Extract the (x, y) coordinate from the center of the cell holding the provided text.  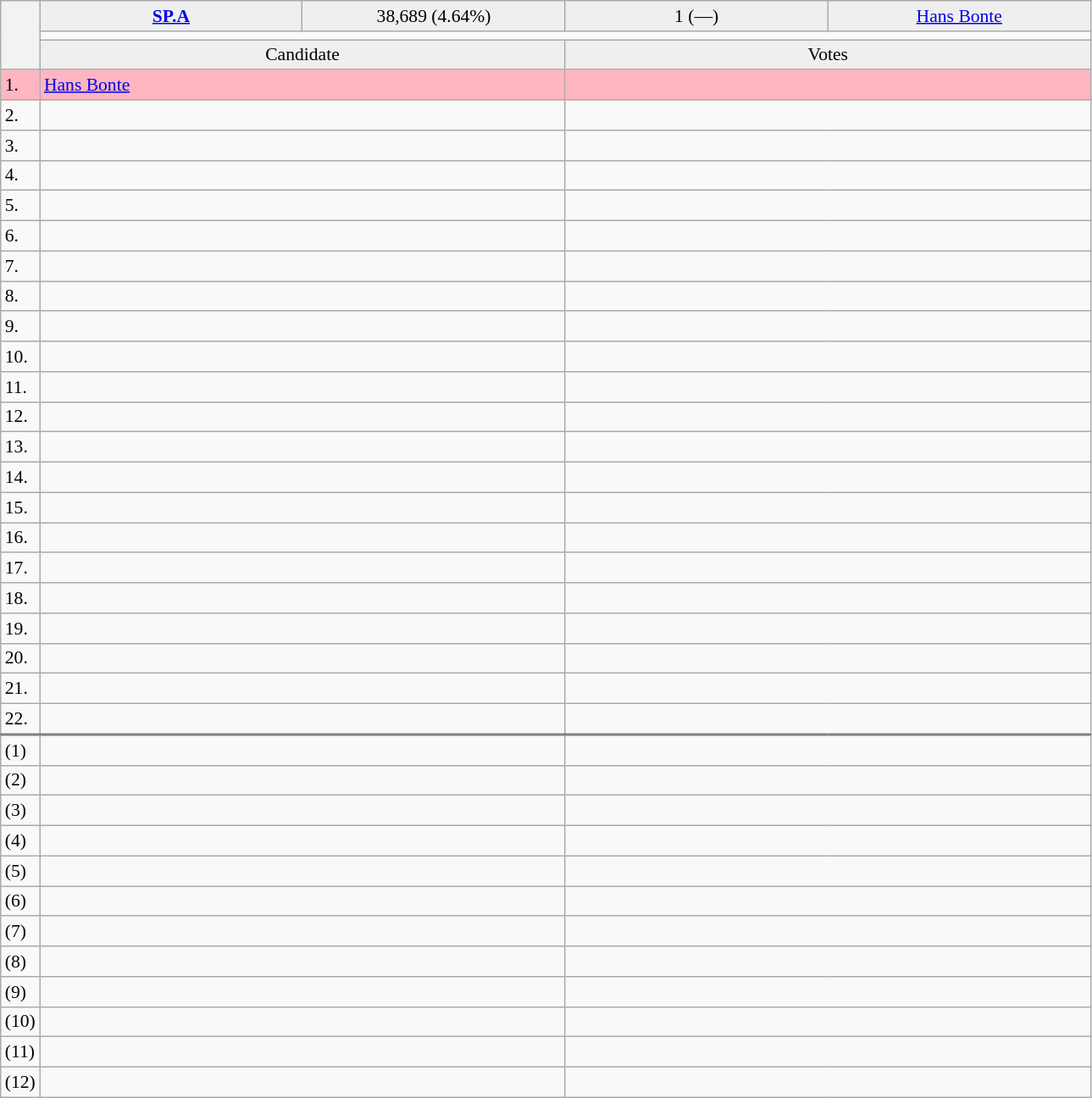
Candidate (302, 55)
SP.A (171, 16)
(1) (20, 750)
1. (20, 86)
8. (20, 297)
(12) (20, 1083)
1 (—) (696, 16)
2. (20, 115)
9. (20, 327)
(6) (20, 901)
(10) (20, 1022)
11. (20, 387)
18. (20, 598)
20. (20, 658)
Votes (828, 55)
14. (20, 478)
(3) (20, 811)
(5) (20, 871)
38,689 (4.64%) (434, 16)
15. (20, 507)
5. (20, 206)
(2) (20, 780)
12. (20, 417)
21. (20, 689)
16. (20, 538)
(11) (20, 1052)
6. (20, 236)
(9) (20, 992)
13. (20, 447)
(7) (20, 932)
19. (20, 629)
(4) (20, 841)
17. (20, 568)
4. (20, 175)
10. (20, 357)
7. (20, 266)
(8) (20, 962)
22. (20, 719)
3. (20, 146)
